Find where the given text appears and provide that cell's center as (x, y) coordinate. 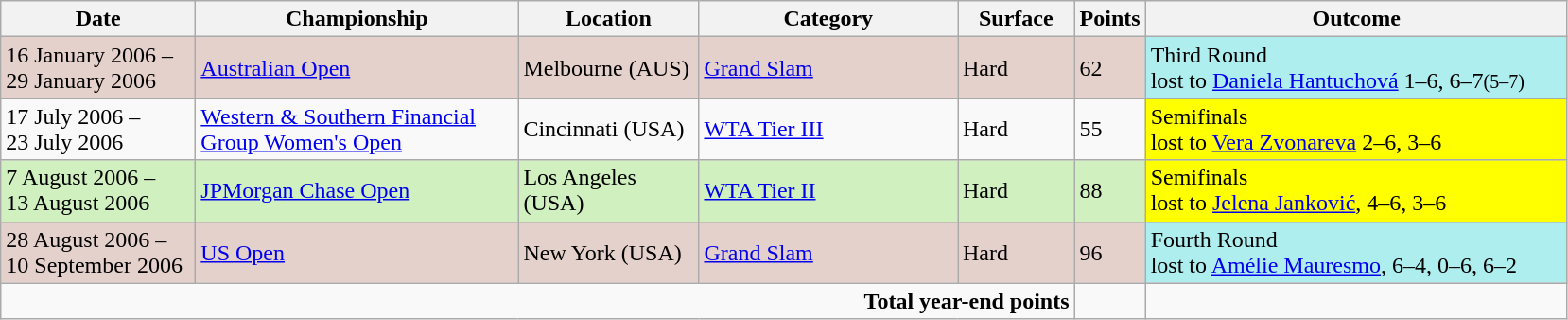
Total year-end points (537, 301)
55 (1110, 129)
Location (609, 19)
16 January 2006 –29 January 2006 (98, 68)
Australian Open (357, 68)
Cincinnati (USA) (609, 129)
WTA Tier II (828, 191)
17 July 2006 –23 July 2006 (98, 129)
28 August 2006 –10 September 2006 (98, 252)
88 (1110, 191)
62 (1110, 68)
Western & Southern Financial Group Women's Open (357, 129)
Category (828, 19)
Third Round lost to Daniela Hantuchová 1–6, 6–7(5–7) (1356, 68)
JPMorgan Chase Open (357, 191)
New York (USA) (609, 252)
Melbourne (AUS) (609, 68)
Points (1110, 19)
Date (98, 19)
Fourth Round lost to Amélie Mauresmo, 6–4, 0–6, 6–2 (1356, 252)
Championship (357, 19)
Los Angeles (USA) (609, 191)
Surface (1016, 19)
WTA Tier III (828, 129)
7 August 2006 –13 August 2006 (98, 191)
96 (1110, 252)
US Open (357, 252)
Outcome (1356, 19)
Semifinals lost to Vera Zvonareva 2–6, 3–6 (1356, 129)
Semifinals lost to Jelena Janković, 4–6, 3–6 (1356, 191)
